Output the [X, Y] coordinate of the center of the cell containing the given text.  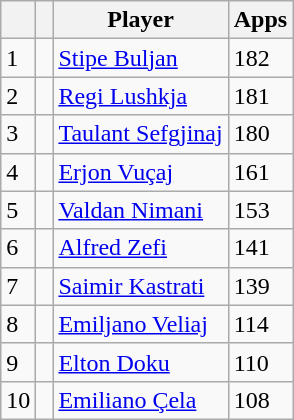
Valdan Nimani [140, 210]
8 [18, 324]
141 [260, 248]
Emiliano Çela [140, 400]
108 [260, 400]
Regi Lushkja [140, 96]
Saimir Kastrati [140, 286]
110 [260, 362]
6 [18, 248]
Player [140, 20]
181 [260, 96]
2 [18, 96]
Stipe Buljan [140, 58]
Emiljano Veliaj [140, 324]
Taulant Sefgjinaj [140, 134]
9 [18, 362]
161 [260, 172]
7 [18, 286]
4 [18, 172]
Erjon Vuçaj [140, 172]
182 [260, 58]
5 [18, 210]
Elton Doku [140, 362]
Alfred Zefi [140, 248]
153 [260, 210]
180 [260, 134]
3 [18, 134]
Apps [260, 20]
10 [18, 400]
139 [260, 286]
1 [18, 58]
114 [260, 324]
